Identify which cell holds the provided text, then report its (X, Y) central coordinate. 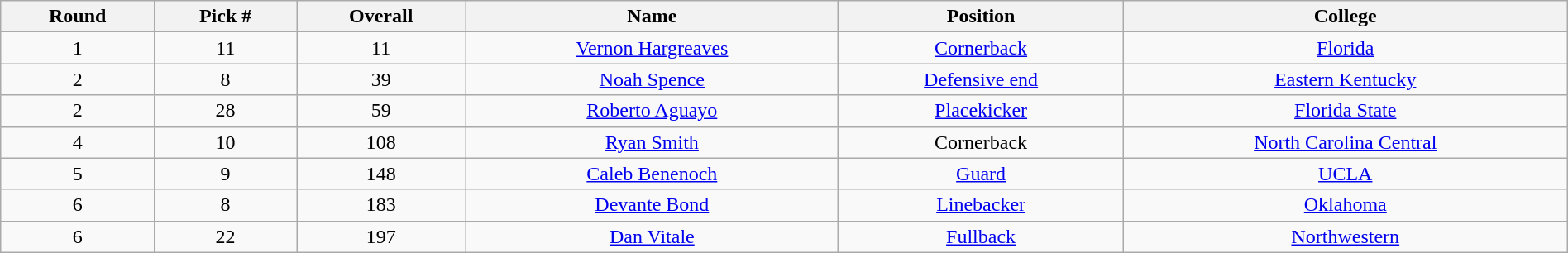
108 (381, 142)
22 (226, 236)
Oklahoma (1345, 205)
Name (652, 17)
Devante Bond (652, 205)
4 (78, 142)
5 (78, 174)
197 (381, 236)
Caleb Benenoch (652, 174)
Northwestern (1345, 236)
Ryan Smith (652, 142)
Roberto Aguayo (652, 111)
1 (78, 48)
Guard (981, 174)
Overall (381, 17)
College (1345, 17)
28 (226, 111)
Pick # (226, 17)
Noah Spence (652, 79)
Placekicker (981, 111)
Florida (1345, 48)
Vernon Hargreaves (652, 48)
9 (226, 174)
183 (381, 205)
Position (981, 17)
148 (381, 174)
Dan Vitale (652, 236)
Round (78, 17)
39 (381, 79)
59 (381, 111)
10 (226, 142)
Eastern Kentucky (1345, 79)
North Carolina Central (1345, 142)
UCLA (1345, 174)
Florida State (1345, 111)
Defensive end (981, 79)
Fullback (981, 236)
Linebacker (981, 205)
